Locate the cell with the specified text and output its [x, y] center coordinate. 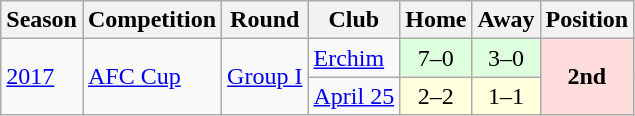
3–0 [506, 58]
Group I [265, 77]
Season [42, 20]
Erchim [354, 58]
AFC Cup [152, 77]
Round [265, 20]
Position [587, 20]
Home [436, 20]
2017 [42, 77]
Club [354, 20]
Away [506, 20]
2nd [587, 77]
2–2 [436, 96]
1–1 [506, 96]
Competition [152, 20]
April 25 [354, 96]
7–0 [436, 58]
